Find where the given text appears and provide that cell's center as [X, Y] coordinate. 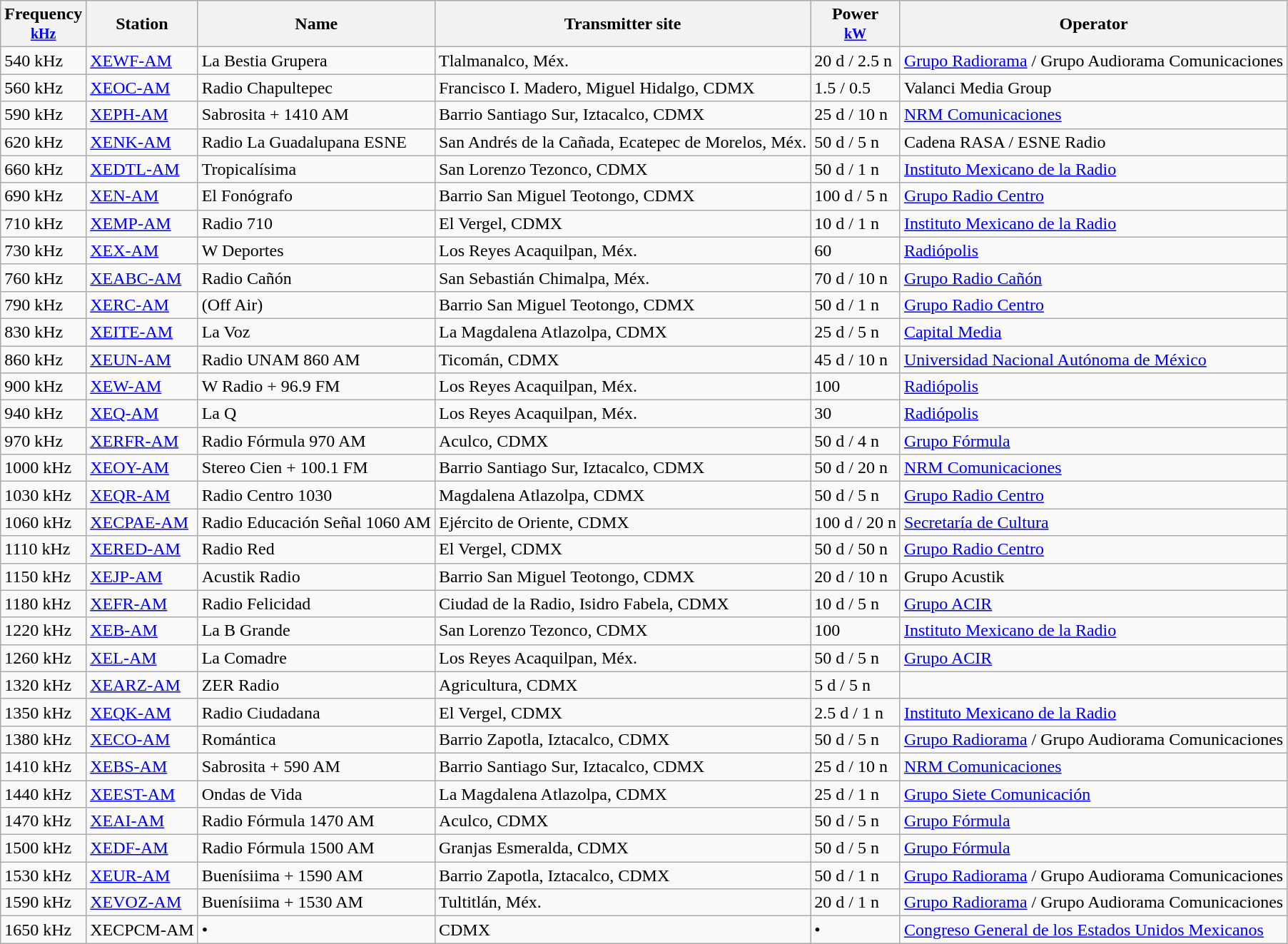
830 kHz [44, 332]
XEPH-AM [142, 115]
1650 kHz [44, 930]
W Radio + 96.9 FM [316, 387]
25 d / 1 n [856, 794]
30 [856, 414]
XERFR-AM [142, 441]
1410 kHz [44, 766]
XEFR-AM [142, 604]
60 [856, 250]
1320 kHz [44, 685]
690 kHz [44, 196]
100 d / 5 n [856, 196]
Radio Educación Señal 1060 AM [316, 522]
XEX-AM [142, 250]
Agricultura, CDMX [622, 685]
XEITE-AM [142, 332]
XEDTL-AM [142, 169]
Universidad Nacional Autónoma de México [1093, 359]
1470 kHz [44, 821]
1180 kHz [44, 604]
Radio Cañón [316, 278]
50 d / 20 n [856, 468]
970 kHz [44, 441]
XEABC-AM [142, 278]
1530 kHz [44, 876]
El Fonógrafo [316, 196]
Valanci Media Group [1093, 88]
Buenísiima + 1590 AM [316, 876]
CDMX [622, 930]
900 kHz [44, 387]
Secretaría de Cultura [1093, 522]
XEUR-AM [142, 876]
Congreso General de los Estados Unidos Mexicanos [1093, 930]
San Sebastián Chimalpa, Méx. [622, 278]
Radio Red [316, 549]
Grupo Radio Cañón [1093, 278]
La Comadre [316, 658]
XEDF-AM [142, 848]
760 kHz [44, 278]
XEQR-AM [142, 495]
San Andrés de la Cañada, Ecatepec de Morelos, Méx. [622, 142]
1030 kHz [44, 495]
Operator [1093, 24]
10 d / 1 n [856, 223]
La Bestia Grupera [316, 61]
XEOC-AM [142, 88]
Ciudad de la Radio, Isidro Fabela, CDMX [622, 604]
XEARZ-AM [142, 685]
Station [142, 24]
1.5 / 0.5 [856, 88]
1110 kHz [44, 549]
XEQK-AM [142, 712]
560 kHz [44, 88]
Ejército de Oriente, CDMX [622, 522]
XEMP-AM [142, 223]
540 kHz [44, 61]
Magdalena Atlazolpa, CDMX [622, 495]
W Deportes [316, 250]
XEUN-AM [142, 359]
Radio Fórmula 1470 AM [316, 821]
Tlalmanalco, Méx. [622, 61]
10 d / 5 n [856, 604]
XERED-AM [142, 549]
Grupo Siete Comunicación [1093, 794]
Radio UNAM 860 AM [316, 359]
1260 kHz [44, 658]
XECO-AM [142, 739]
2.5 d / 1 n [856, 712]
XECPAE-AM [142, 522]
Ondas de Vida [316, 794]
25 d / 5 n [856, 332]
590 kHz [44, 115]
Radio 710 [316, 223]
Francisco I. Madero, Miguel Hidalgo, CDMX [622, 88]
20 d / 10 n [856, 577]
XERC-AM [142, 305]
ZER Radio [316, 685]
5 d / 5 n [856, 685]
Ticomán, CDMX [622, 359]
100 d / 20 n [856, 522]
940 kHz [44, 414]
1500 kHz [44, 848]
XENK-AM [142, 142]
50 d / 4 n [856, 441]
XEN-AM [142, 196]
XECPCM-AM [142, 930]
710 kHz [44, 223]
XEEST-AM [142, 794]
Transmitter site [622, 24]
XEWF-AM [142, 61]
Radio La Guadalupana ESNE [316, 142]
Radio Chapultepec [316, 88]
70 d / 10 n [856, 278]
Sabrosita + 1410 AM [316, 115]
20 d / 1 n [856, 903]
Granjas Esmeralda, CDMX [622, 848]
Cadena RASA / ESNE Radio [1093, 142]
1150 kHz [44, 577]
XEW-AM [142, 387]
Romántica [316, 739]
Buenísiima + 1530 AM [316, 903]
1000 kHz [44, 468]
Tultitlán, Méx. [622, 903]
Capital Media [1093, 332]
PowerkW [856, 24]
Radio Felicidad [316, 604]
Sabrosita + 590 AM [316, 766]
1220 kHz [44, 631]
XEAI-AM [142, 821]
620 kHz [44, 142]
1350 kHz [44, 712]
Radio Fórmula 970 AM [316, 441]
La Q [316, 414]
1590 kHz [44, 903]
XEL-AM [142, 658]
XEBS-AM [142, 766]
La B Grande [316, 631]
50 d / 50 n [856, 549]
Stereo Cien + 100.1 FM [316, 468]
XEOY-AM [142, 468]
La Voz [316, 332]
Grupo Acustik [1093, 577]
XEVOZ-AM [142, 903]
Name [316, 24]
790 kHz [44, 305]
(Off Air) [316, 305]
Radio Fórmula 1500 AM [316, 848]
730 kHz [44, 250]
XEJP-AM [142, 577]
Tropicalísima [316, 169]
1380 kHz [44, 739]
45 d / 10 n [856, 359]
1440 kHz [44, 794]
20 d / 2.5 n [856, 61]
XEQ-AM [142, 414]
Radio Ciudadana [316, 712]
Radio Centro 1030 [316, 495]
FrequencykHz [44, 24]
860 kHz [44, 359]
660 kHz [44, 169]
Acustik Radio [316, 577]
1060 kHz [44, 522]
XEB-AM [142, 631]
